From the cell containing the given text, extract its center point as [x, y] coordinate. 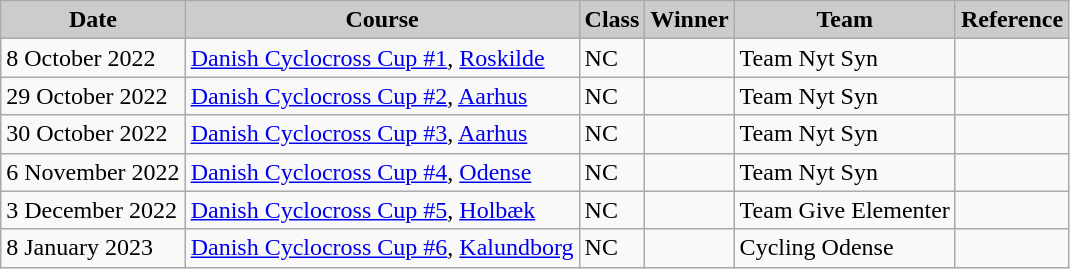
Reference [1012, 20]
3 December 2022 [93, 210]
Danish Cyclocross Cup #4, Odense [382, 172]
8 October 2022 [93, 58]
Course [382, 20]
Winner [690, 20]
Date [93, 20]
29 October 2022 [93, 96]
Cycling Odense [844, 248]
30 October 2022 [93, 134]
Class [612, 20]
Danish Cyclocross Cup #3, Aarhus [382, 134]
6 November 2022 [93, 172]
Danish Cyclocross Cup #5, Holbæk [382, 210]
Team Give Elementer [844, 210]
Danish Cyclocross Cup #6, Kalundborg [382, 248]
Danish Cyclocross Cup #2, Aarhus [382, 96]
8 January 2023 [93, 248]
Danish Cyclocross Cup #1, Roskilde [382, 58]
Team [844, 20]
